Detect which cell encompasses the target text, then output its (X, Y) center coordinate. 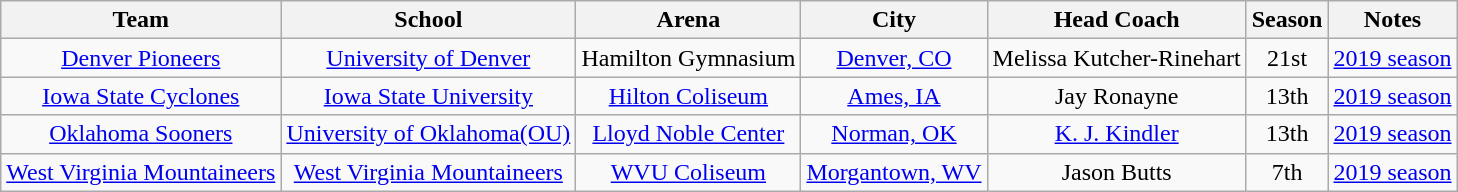
Ames, IA (894, 96)
Iowa State Cyclones (141, 96)
Hilton Coliseum (688, 96)
K. J. Kindler (1116, 134)
Norman, OK (894, 134)
Arena (688, 20)
7th (1287, 172)
Iowa State University (428, 96)
Head Coach (1116, 20)
Hamilton Gymnasium (688, 58)
Season (1287, 20)
Notes (1392, 20)
School (428, 20)
University of Oklahoma(OU) (428, 134)
Oklahoma Sooners (141, 134)
City (894, 20)
Jason Butts (1116, 172)
Denver Pioneers (141, 58)
Melissa Kutcher-Rinehart (1116, 58)
Jay Ronayne (1116, 96)
WVU Coliseum (688, 172)
Team (141, 20)
Denver, CO (894, 58)
Lloyd Noble Center (688, 134)
21st (1287, 58)
Morgantown, WV (894, 172)
University of Denver (428, 58)
